Output the [X, Y] coordinate of the center of the cell containing the given text.  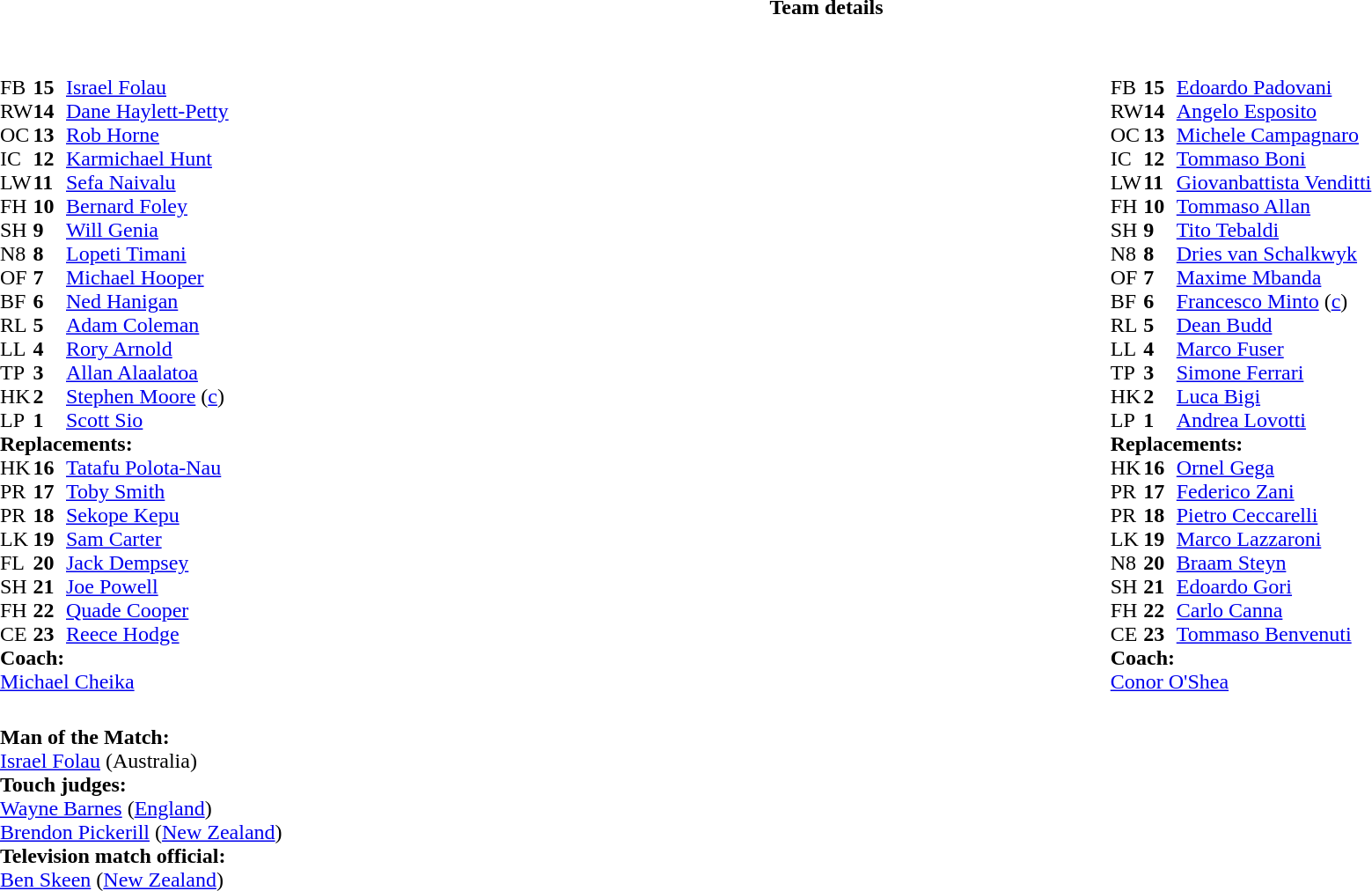
Ornel Gega [1274, 468]
Dane Haylett-Petty [148, 111]
Jack Dempsey [148, 563]
Sam Carter [148, 539]
Allan Alaalatoa [148, 373]
Giovanbattista Venditti [1274, 183]
Karmichael Hunt [148, 158]
Sefa Naivalu [148, 183]
Pietro Ceccarelli [1274, 516]
Quade Cooper [148, 611]
Michele Campagnaro [1274, 136]
Federico Zani [1274, 491]
Israel Folau [148, 88]
Carlo Canna [1274, 611]
Francesco Minto (c) [1274, 301]
Angelo Esposito [1274, 111]
Lopeti Timani [148, 254]
Michael Cheika [114, 681]
Toby Smith [148, 491]
Dries van Schalkwyk [1274, 254]
Michael Hooper [148, 278]
Maxime Mbanda [1274, 278]
Tommaso Allan [1274, 206]
Tommaso Boni [1274, 158]
FL [17, 563]
Sekope Kepu [148, 516]
Stephen Moore (c) [148, 396]
Marco Fuser [1274, 349]
Will Genia [148, 231]
Marco Lazzaroni [1274, 539]
Braam Steyn [1274, 563]
Dean Budd [1274, 326]
Rob Horne [148, 136]
Reece Hodge [148, 634]
Conor O'Shea [1241, 681]
Tito Tebaldi [1274, 231]
Rory Arnold [148, 349]
Andrea Lovotti [1274, 421]
Bernard Foley [148, 206]
Edoardo Gori [1274, 586]
Simone Ferrari [1274, 373]
Tatafu Polota-Nau [148, 468]
Joe Powell [148, 586]
Edoardo Padovani [1274, 88]
Adam Coleman [148, 326]
Ned Hanigan [148, 301]
Luca Bigi [1274, 396]
Scott Sio [148, 421]
Tommaso Benvenuti [1274, 634]
